Output the [x, y] coordinate of the center of the cell containing the given text.  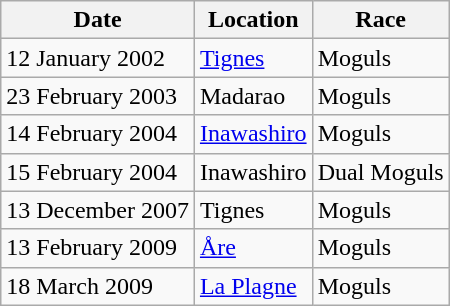
Dual Moguls [380, 172]
18 March 2009 [98, 286]
La Plagne [253, 286]
Date [98, 20]
Location [253, 20]
13 December 2007 [98, 210]
Madarao [253, 96]
Race [380, 20]
23 February 2003 [98, 96]
Åre [253, 248]
12 January 2002 [98, 58]
13 February 2009 [98, 248]
15 February 2004 [98, 172]
14 February 2004 [98, 134]
